Provide the [X, Y] coordinate of the cell's center where the given text is located.  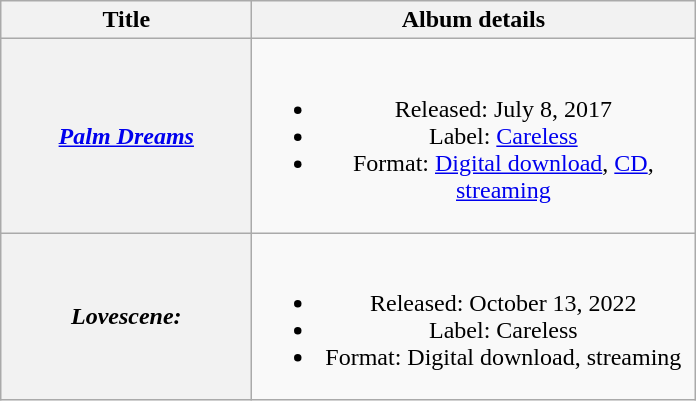
Released: October 13, 2022 Label: CarelessFormat: Digital download, streaming [474, 316]
Lovescene: [126, 316]
Released: July 8, 2017 Label: CarelessFormat: Digital download, CD, streaming [474, 136]
Palm Dreams [126, 136]
Album details [474, 20]
Title [126, 20]
